Capture the cell that displays the provided text and extract its (x, y) central coordinate. 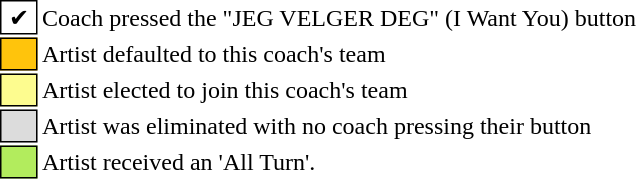
✔ (19, 17)
